Detect which cell encompasses the target text, then output its [x, y] center coordinate. 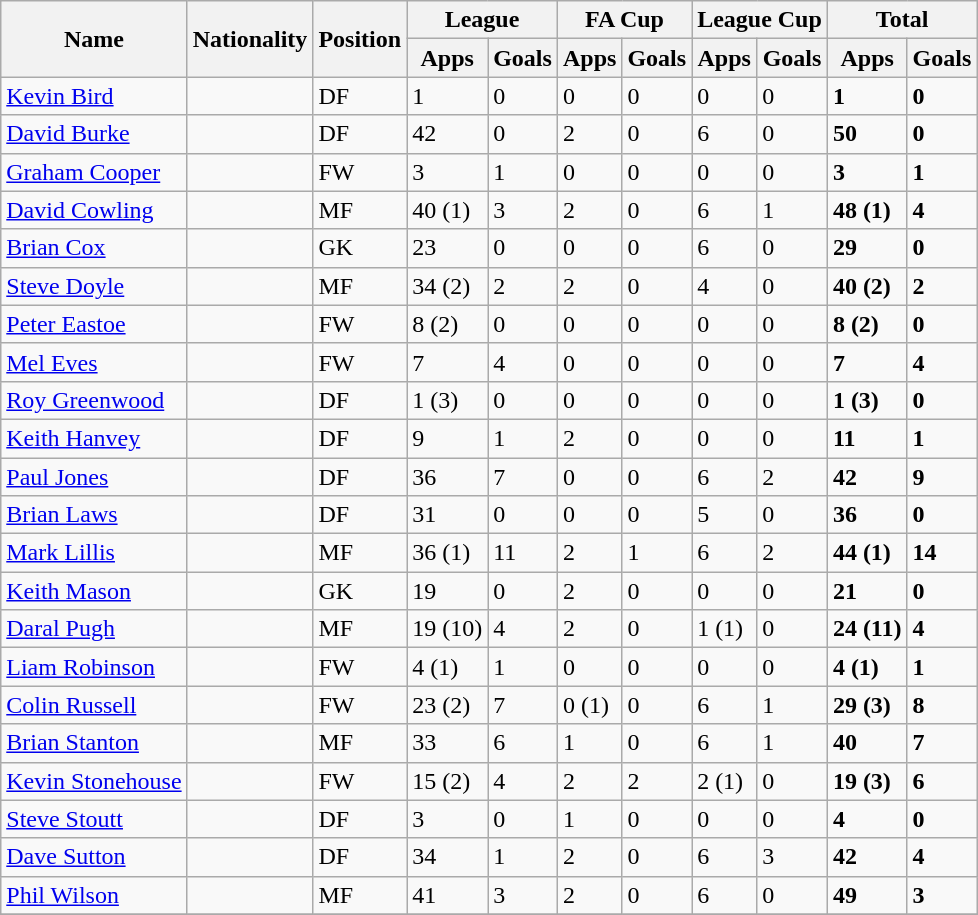
8 [942, 705]
Mark Lillis [94, 553]
Graham Cooper [94, 172]
1 (1) [724, 629]
Colin Russell [94, 705]
Peter Eastoe [94, 324]
Kevin Stonehouse [94, 781]
Daral Pugh [94, 629]
2 (1) [724, 781]
29 (3) [867, 705]
48 (1) [867, 210]
Paul Jones [94, 477]
33 [448, 743]
23 [448, 248]
19 (10) [448, 629]
Steve Stoutt [94, 819]
Total [902, 20]
44 (1) [867, 553]
19 (3) [867, 781]
21 [867, 591]
David Cowling [94, 210]
FA Cup [624, 20]
31 [448, 515]
Position [360, 39]
50 [867, 134]
41 [448, 895]
24 (11) [867, 629]
34 [448, 857]
League [482, 20]
Liam Robinson [94, 667]
0 (1) [589, 705]
34 (2) [448, 286]
Dave Sutton [94, 857]
Brian Cox [94, 248]
29 [867, 248]
15 (2) [448, 781]
Roy Greenwood [94, 400]
Nationality [250, 39]
36 (1) [448, 553]
Brian Laws [94, 515]
Phil Wilson [94, 895]
Keith Mason [94, 591]
5 [724, 515]
40 (2) [867, 286]
League Cup [760, 20]
14 [942, 553]
40 (1) [448, 210]
David Burke [94, 134]
Brian Stanton [94, 743]
Kevin Bird [94, 96]
40 [867, 743]
19 [448, 591]
23 (2) [448, 705]
Keith Hanvey [94, 438]
Name [94, 39]
49 [867, 895]
Mel Eves [94, 362]
Steve Doyle [94, 286]
